Identify which cell holds the provided text, then report its (x, y) central coordinate. 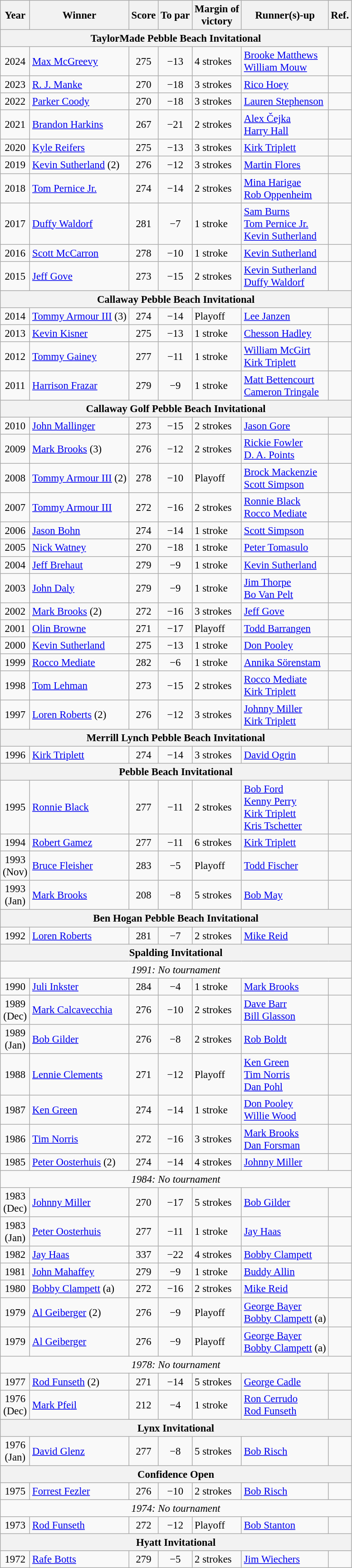
6 strokes (217, 843)
282 (143, 662)
Winner (79, 15)
2018 (15, 189)
283 (143, 866)
2002 (15, 611)
Rod Funseth (2) (79, 1382)
Harrison Frazar (79, 385)
2010 (15, 426)
1993(Nov) (15, 866)
Tommy Armour III (3) (79, 316)
Al Geiberger (79, 1342)
Ben Hogan Pebble Beach Invitational (176, 918)
1999 (15, 662)
Robert Gamez (79, 843)
Olin Browne (79, 628)
1973 (15, 1525)
Chesson Hadley (285, 333)
Merrill Lynch Pebble Beach Invitational (176, 738)
Tim Norris (79, 1139)
1977 (15, 1382)
−6 (175, 662)
Confidence Open (176, 1474)
Mina Harigae Rob Oppenheim (285, 189)
Rob Boldt (285, 1039)
TaylorMade Pebble Beach Invitational (176, 39)
2008 (15, 479)
Parker Coody (79, 102)
Jim Thorpe Bo Van Pelt (285, 588)
Callaway Pebble Beach Invitational (176, 299)
2011 (15, 385)
Dave Barr Bill Glasson (285, 1010)
Bobby Clampett (285, 1255)
Mark Pfeil (79, 1405)
Tommy Gainey (79, 356)
Todd Barrangen (285, 628)
Brooke Matthews William Mouw (285, 62)
Kevin Sutherland (2) (79, 165)
Jason Bohn (79, 531)
Kyle Reifers (79, 148)
Loren Roberts (79, 936)
Callaway Golf Pebble Beach Invitational (176, 409)
Tom Pernice Jr. (79, 189)
Peter Tomasulo (285, 548)
Ken Green (79, 1110)
Scott Simpson (285, 531)
Ronnie Black Rocco Mediate (285, 508)
1982 (15, 1255)
1987 (15, 1110)
208 (143, 895)
John Mallinger (79, 426)
1989(Dec) (15, 1010)
John Daly (79, 588)
2003 (15, 588)
2005 (15, 548)
David Glenz (79, 1451)
267 (143, 125)
2020 (15, 148)
2023 (15, 85)
1991: No tournament (176, 970)
Rafe Botts (79, 1559)
1983(Jan) (15, 1232)
1986 (15, 1139)
Don Pooley (285, 646)
Loren Roberts (2) (79, 714)
Kevin Kisner (79, 333)
2006 (15, 531)
Score (143, 15)
Mark Brooks Dan Forsman (285, 1139)
Bob Ford Kenny Perry Kirk Triplett Kris Tschetter (285, 808)
Scott McCarron (79, 253)
Tom Lehman (79, 685)
Duffy Waldorf (79, 223)
337 (143, 1255)
Pebble Beach Invitational (176, 772)
212 (143, 1405)
2014 (15, 316)
Mark Calcavecchia (79, 1010)
2007 (15, 508)
Hyatt Invitational (176, 1543)
William McGirt Kirk Triplett (285, 356)
Lennie Clements (79, 1074)
Brock Mackenzie Scott Simpson (285, 479)
1997 (15, 714)
Al Geiberger (2) (79, 1312)
Martin Flores (285, 165)
2004 (15, 565)
Rocco Mediate (79, 662)
−21 (175, 125)
2012 (15, 356)
Brandon Harkins (79, 125)
Year (15, 15)
Ken Green Tim Norris Dan Pohl (285, 1074)
George Cadle (285, 1382)
Rickie Fowler D. A. Points (285, 449)
Juli Inkster (79, 986)
Ron Cerrudo Rod Funseth (285, 1405)
1989(Jan) (15, 1039)
Peter Oosterhuis (79, 1232)
Rocco Mediate Kirk Triplett (285, 685)
Johnny Miller Kirk Triplett (285, 714)
Forrest Fezler (79, 1491)
1975 (15, 1491)
2009 (15, 449)
Rod Funseth (79, 1525)
1996 (15, 755)
Bobby Clampett (a) (79, 1289)
Buddy Allin (285, 1272)
2017 (15, 223)
1976(Dec) (15, 1405)
Don Pooley Willie Wood (285, 1110)
Kevin Sutherland Duffy Waldorf (285, 276)
1990 (15, 986)
Lauren Stephenson (285, 102)
1980 (15, 1289)
1994 (15, 843)
1988 (15, 1074)
1995 (15, 808)
Jim Wiechers (285, 1559)
1972 (15, 1559)
1992 (15, 936)
Bob May (285, 895)
Max McGreevy (79, 62)
2021 (15, 125)
Ref. (340, 15)
Runner(s)-up (285, 15)
To par (175, 15)
−22 (175, 1255)
John Mahaffey (79, 1272)
Ronnie Black (79, 808)
Mark Brooks (3) (79, 449)
2024 (15, 62)
Bob Stanton (285, 1525)
Matt Bettencourt Cameron Tringale (285, 385)
Mark Brooks (2) (79, 611)
Jason Gore (285, 426)
Spalding Invitational (176, 952)
2022 (15, 102)
Jeff Brehaut (79, 565)
2016 (15, 253)
Todd Fischer (285, 866)
Sam Burns Tom Pernice Jr. Kevin Sutherland (285, 223)
284 (143, 986)
1981 (15, 1272)
1993(Jan) (15, 895)
2015 (15, 276)
Rico Hoey (285, 85)
Tommy Armour III (2) (79, 479)
1976(Jan) (15, 1451)
1998 (15, 685)
Bruce Fleisher (79, 866)
Nick Watney (79, 548)
2019 (15, 165)
David Ogrin (285, 755)
Alex Čejka Harry Hall (285, 125)
2000 (15, 646)
R. J. Manke (79, 85)
Peter Oosterhuis (2) (79, 1162)
Lee Janzen (285, 316)
1983(Dec) (15, 1202)
1985 (15, 1162)
1978: No tournament (176, 1364)
Tommy Armour III (79, 508)
1974: No tournament (176, 1509)
2013 (15, 333)
1984: No tournament (176, 1180)
2001 (15, 628)
Margin ofvictory (217, 15)
Lynx Invitational (176, 1428)
Annika Sörenstam (285, 662)
